From the cell containing the given text, extract its center point as [x, y] coordinate. 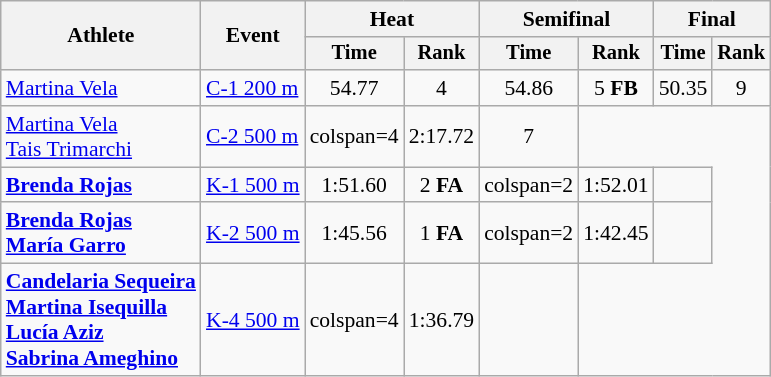
Semifinal [566, 19]
Final [712, 19]
4 [442, 88]
2 FA [442, 185]
54.77 [354, 88]
54.86 [528, 88]
Brenda RojasMaría Garro [101, 234]
Martina Vela [101, 88]
2:17.72 [442, 136]
9 [741, 88]
Brenda Rojas [101, 185]
50.35 [684, 88]
Athlete [101, 36]
C-2 500 m [253, 136]
Event [253, 36]
1:52.01 [616, 185]
1:42.45 [616, 234]
K-2 500 m [253, 234]
7 [528, 136]
K-4 500 m [253, 320]
1:45.56 [354, 234]
C-1 200 m [253, 88]
Candelaria SequeiraMartina IsequillaLucía AzizSabrina Ameghino [101, 320]
1 FA [442, 234]
5 FB [616, 88]
K-1 500 m [253, 185]
1:51.60 [354, 185]
1:36.79 [442, 320]
Heat [392, 19]
Martina VelaTais Trimarchi [101, 136]
